Extract the [x, y] coordinate from the center of the cell holding the provided text.  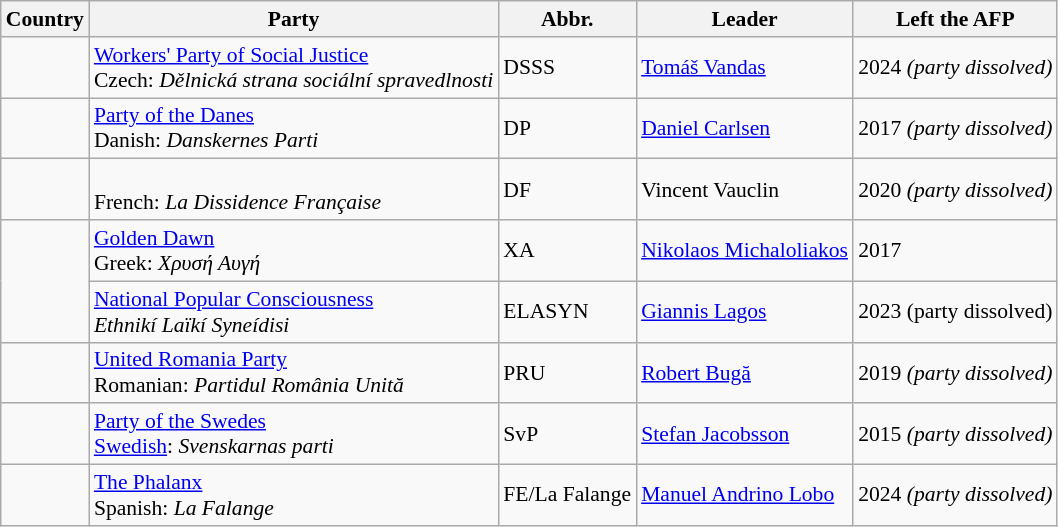
DF [567, 190]
Party [294, 19]
Giannis Lagos [744, 312]
2017 (party dissolved) [955, 128]
FE/La Falange [567, 496]
2015 (party dissolved) [955, 434]
Daniel Carlsen [744, 128]
DP [567, 128]
DSSS [567, 68]
The Phalanx Spanish: La Falange [294, 496]
ΧΑ [567, 250]
2017 [955, 250]
2023 (party dissolved) [955, 312]
2019 (party dissolved) [955, 372]
Country [45, 19]
Party of the SwedesSwedish: Svenskarnas parti [294, 434]
Vincent Vauclin [744, 190]
ELASYN [567, 312]
Abbr. [567, 19]
French: La Dissidence Française [294, 190]
Leader [744, 19]
Nikolaos Michaloliakos [744, 250]
PRU [567, 372]
Stefan Jacobsson [744, 434]
Robert Bugă [744, 372]
Tomáš Vandas [744, 68]
Left the AFP [955, 19]
United Romania PartyRomanian: Partidul România Unită [294, 372]
Golden DawnGreek: Χρυσή Αυγή [294, 250]
2020 (party dissolved) [955, 190]
SvP [567, 434]
Manuel Andrino Lobo [744, 496]
Workers' Party of Social JusticeCzech: Dělnická strana sociální spravedlnosti [294, 68]
National Popular ConsciousnessEthnikí Laïkí Syneídisi [294, 312]
Party of the DanesDanish: Danskernes Parti [294, 128]
